Scan for the cell matching the given text and deliver its [x, y] coordinate at center. 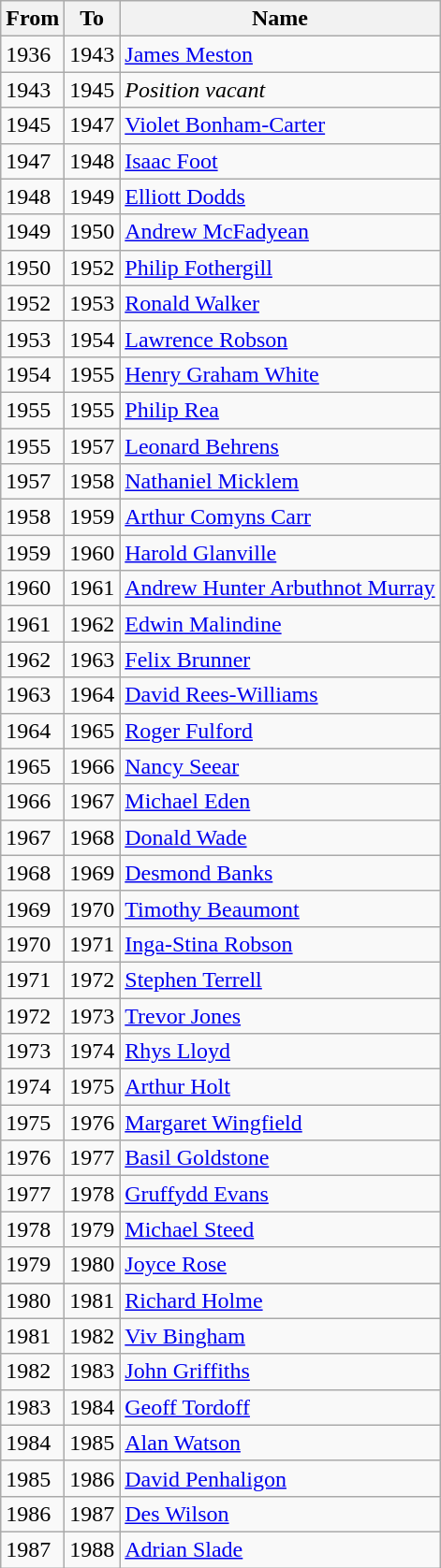
Adrian Slade [280, 1549]
Philip Rea [280, 410]
Edwin Malindine [280, 624]
Name [280, 19]
Harold Glanville [280, 553]
Stephen Terrell [280, 980]
Inga-Stina Robson [280, 944]
Rhys Lloyd [280, 1052]
Position vacant [280, 90]
Joyce Rose [280, 1265]
Andrew Hunter Arbuthnot Murray [280, 588]
Isaac Foot [280, 161]
Gruffydd Evans [280, 1194]
Geoff Tordoff [280, 1407]
To [92, 19]
Lawrence Robson [280, 339]
Viv Bingham [280, 1336]
Roger Fulford [280, 731]
John Griffiths [280, 1372]
David Rees-Williams [280, 695]
Ronald Walker [280, 303]
David Penhaligon [280, 1478]
Trevor Jones [280, 1015]
From [33, 19]
Donald Wade [280, 837]
Elliott Dodds [280, 196]
James Meston [280, 54]
Michael Steed [280, 1229]
Andrew McFadyean [280, 232]
Basil Goldstone [280, 1158]
Nathaniel Micklem [280, 482]
Leonard Behrens [280, 446]
1936 [33, 54]
Arthur Holt [280, 1087]
Philip Fothergill [280, 268]
Felix Brunner [280, 660]
Violet Bonham-Carter [280, 125]
1988 [92, 1549]
Nancy Seear [280, 766]
Richard Holme [280, 1300]
Arthur Comyns Carr [280, 517]
Michael Eden [280, 802]
Alan Watson [280, 1443]
Margaret Wingfield [280, 1123]
Desmond Banks [280, 873]
Henry Graham White [280, 374]
Timothy Beaumont [280, 908]
Des Wilson [280, 1514]
